Locate the cell with the specified text and output its (X, Y) center coordinate. 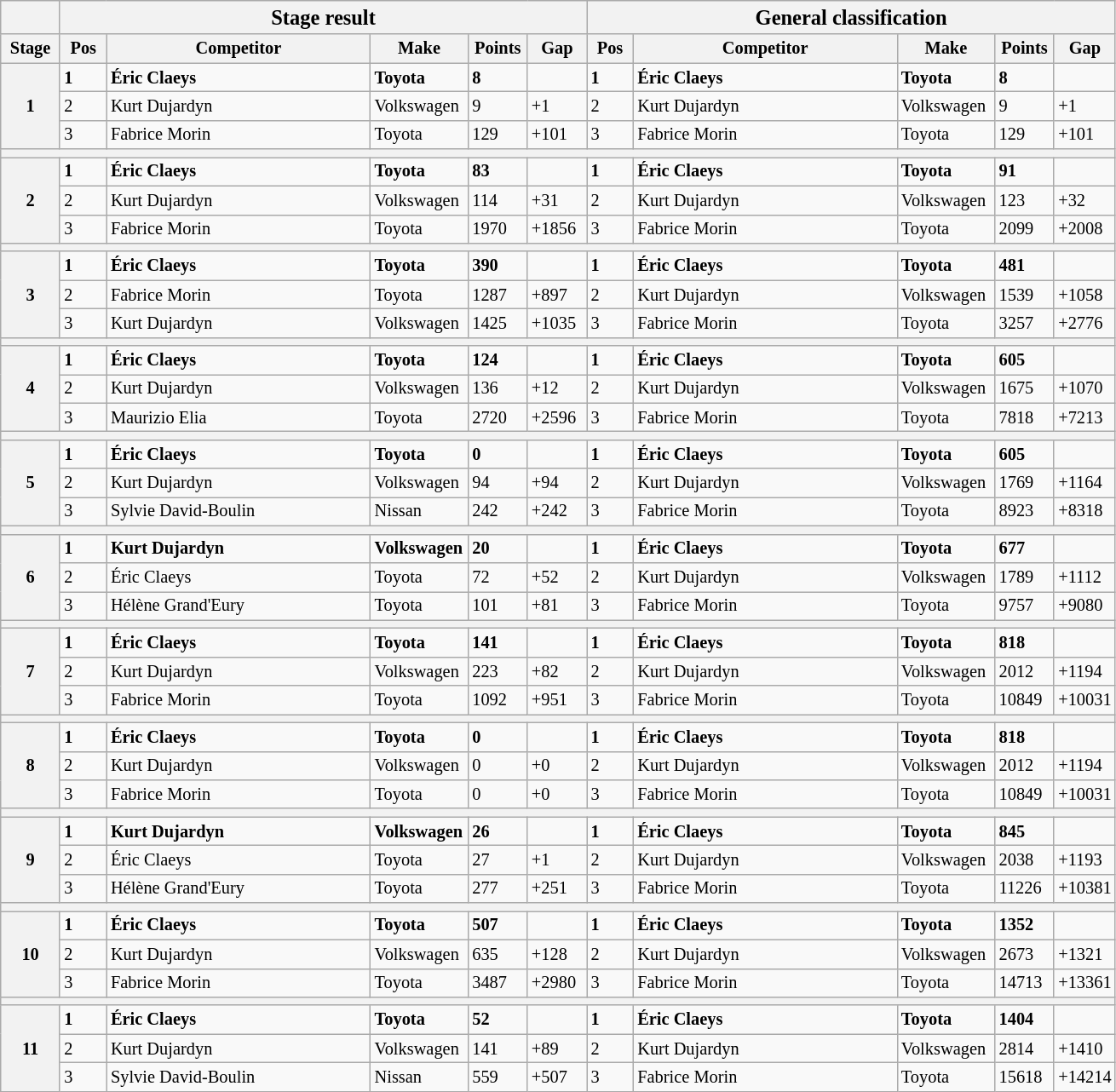
2099 (1025, 229)
+128 (557, 954)
27 (498, 859)
635 (498, 954)
1539 (1025, 295)
101 (498, 606)
+897 (557, 295)
Stage result (323, 17)
26 (498, 831)
1769 (1025, 483)
114 (498, 200)
+1112 (1084, 577)
+82 (557, 671)
3257 (1025, 323)
14713 (1025, 983)
94 (498, 483)
+2008 (1084, 229)
+52 (557, 577)
677 (1025, 549)
5 (31, 482)
+2596 (557, 417)
1970 (498, 229)
+1321 (1084, 954)
1352 (1025, 925)
+1035 (557, 323)
507 (498, 925)
+9080 (1084, 606)
9757 (1025, 606)
2720 (498, 417)
11 (31, 1048)
83 (498, 171)
+1856 (557, 229)
124 (498, 360)
Stage (31, 49)
+31 (557, 200)
3487 (498, 983)
223 (498, 671)
1789 (1025, 577)
Maurizio Elia (239, 417)
+14214 (1084, 1077)
+1164 (1084, 483)
1404 (1025, 1020)
7818 (1025, 417)
+2980 (557, 983)
845 (1025, 831)
+951 (557, 700)
6 (31, 578)
1092 (498, 700)
+32 (1084, 200)
2038 (1025, 859)
+10381 (1084, 888)
7 (31, 671)
390 (498, 266)
+1058 (1084, 295)
+13361 (1084, 983)
+1070 (1084, 388)
+1193 (1084, 859)
4 (31, 388)
2673 (1025, 954)
11226 (1025, 888)
91 (1025, 171)
+81 (557, 606)
+7213 (1084, 417)
1675 (1025, 388)
15618 (1025, 1077)
+8318 (1084, 511)
559 (498, 1077)
277 (498, 888)
+2776 (1084, 323)
+12 (557, 388)
2814 (1025, 1049)
+242 (557, 511)
+94 (557, 483)
+507 (557, 1077)
481 (1025, 266)
1287 (498, 295)
52 (498, 1020)
+89 (557, 1049)
136 (498, 388)
10 (31, 954)
242 (498, 511)
+1410 (1084, 1049)
General classification (852, 17)
+251 (557, 888)
72 (498, 577)
1425 (498, 323)
20 (498, 549)
123 (1025, 200)
8923 (1025, 511)
